From the cell containing the given text, extract its center point as [x, y] coordinate. 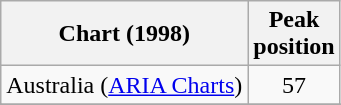
Peakposition [294, 34]
Chart (1998) [124, 34]
57 [294, 85]
Australia (ARIA Charts) [124, 85]
